Locate the cell with the specified text and output its (x, y) center coordinate. 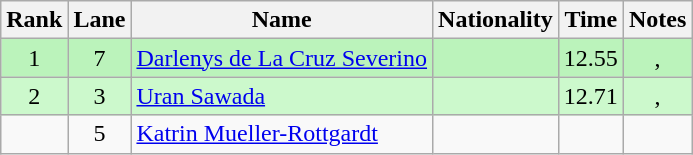
2 (34, 96)
3 (100, 96)
12.71 (590, 96)
12.55 (590, 58)
Uran Sawada (282, 96)
1 (34, 58)
Nationality (496, 20)
Time (590, 20)
Darlenys de La Cruz Severino (282, 58)
Notes (657, 20)
Name (282, 20)
5 (100, 134)
7 (100, 58)
Katrin Mueller-Rottgardt (282, 134)
Rank (34, 20)
Lane (100, 20)
